Determine the [x, y] coordinate at the center of the cell enclosing the given text.  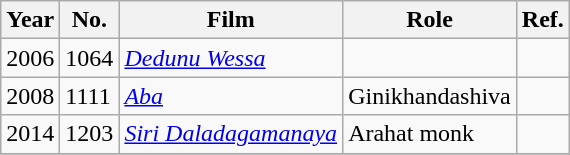
Aba [231, 96]
1203 [90, 134]
Role [430, 20]
Ginikhandashiva [430, 96]
2006 [30, 58]
Dedunu Wessa [231, 58]
Arahat monk [430, 134]
Siri Daladagamanaya [231, 134]
Year [30, 20]
Film [231, 20]
Ref. [542, 20]
1064 [90, 58]
1111 [90, 96]
No. [90, 20]
2014 [30, 134]
2008 [30, 96]
